Locate the cell with the specified text and output its [x, y] center coordinate. 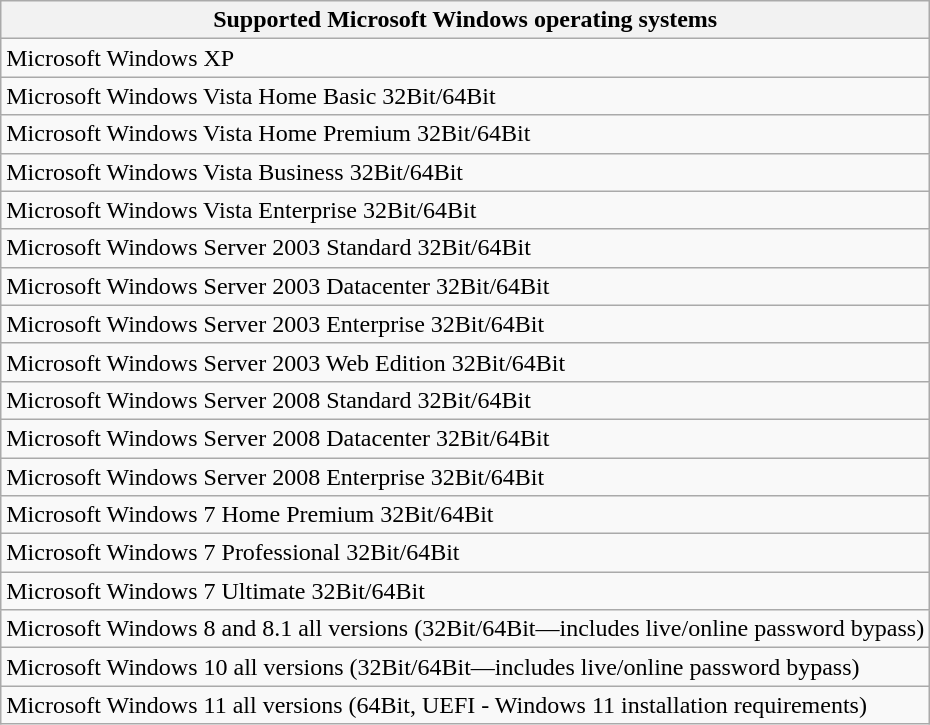
Microsoft Windows 10 all versions (32Bit/64Bit—includes live/online password bypass) [466, 667]
Microsoft Windows Server 2003 Datacenter 32Bit/64Bit [466, 286]
Microsoft Windows Vista Enterprise 32Bit/64Bit [466, 210]
Microsoft Windows XP [466, 58]
Microsoft Windows 7 Ultimate 32Bit/64Bit [466, 591]
Microsoft Windows Server 2003 Standard 32Bit/64Bit [466, 248]
Microsoft Windows Vista Business 32Bit/64Bit [466, 172]
Microsoft Windows Server 2003 Web Edition 32Bit/64Bit [466, 362]
Microsoft Windows Vista Home Basic 32Bit/64Bit [466, 96]
Supported Microsoft Windows operating systems [466, 20]
Microsoft Windows Server 2003 Enterprise 32Bit/64Bit [466, 324]
Microsoft Windows 8 and 8.1 all versions (32Bit/64Bit—includes live/online password bypass) [466, 629]
Microsoft Windows Server 2008 Datacenter 32Bit/64Bit [466, 438]
Microsoft Windows 7 Home Premium 32Bit/64Bit [466, 515]
Microsoft Windows 11 all versions (64Bit, UEFI - Windows 11 installation requirements) [466, 705]
Microsoft Windows Vista Home Premium 32Bit/64Bit [466, 134]
Microsoft Windows Server 2008 Enterprise 32Bit/64Bit [466, 477]
Microsoft Windows 7 Professional 32Bit/64Bit [466, 553]
Microsoft Windows Server 2008 Standard 32Bit/64Bit [466, 400]
